Detect which cell encompasses the target text, then output its [x, y] center coordinate. 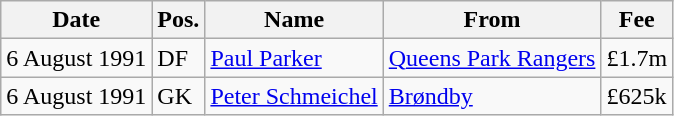
Paul Parker [294, 58]
Queens Park Rangers [492, 58]
Name [294, 20]
£625k [637, 96]
Peter Schmeichel [294, 96]
Date [76, 20]
Brøndby [492, 96]
£1.7m [637, 58]
From [492, 20]
GK [178, 96]
Fee [637, 20]
Pos. [178, 20]
DF [178, 58]
